Extract the [X, Y] coordinate from the center of the cell holding the provided text.  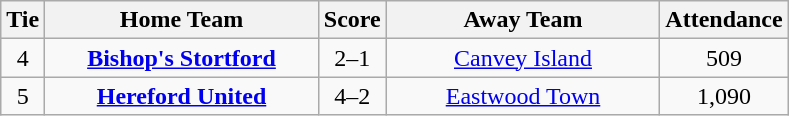
5 [23, 96]
2–1 [352, 58]
Eastwood Town [523, 96]
Tie [23, 20]
Away Team [523, 20]
Attendance [724, 20]
Canvey Island [523, 58]
Hereford United [182, 96]
4 [23, 58]
509 [724, 58]
4–2 [352, 96]
Bishop's Stortford [182, 58]
Home Team [182, 20]
Score [352, 20]
1,090 [724, 96]
